Determine the (X, Y) coordinate at the center of the cell enclosing the given text.  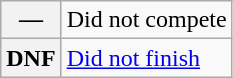
Did not compete (146, 20)
DNF (31, 58)
— (31, 20)
Did not finish (146, 58)
